Search for the cell housing the specified text and yield its [X, Y] center coordinate. 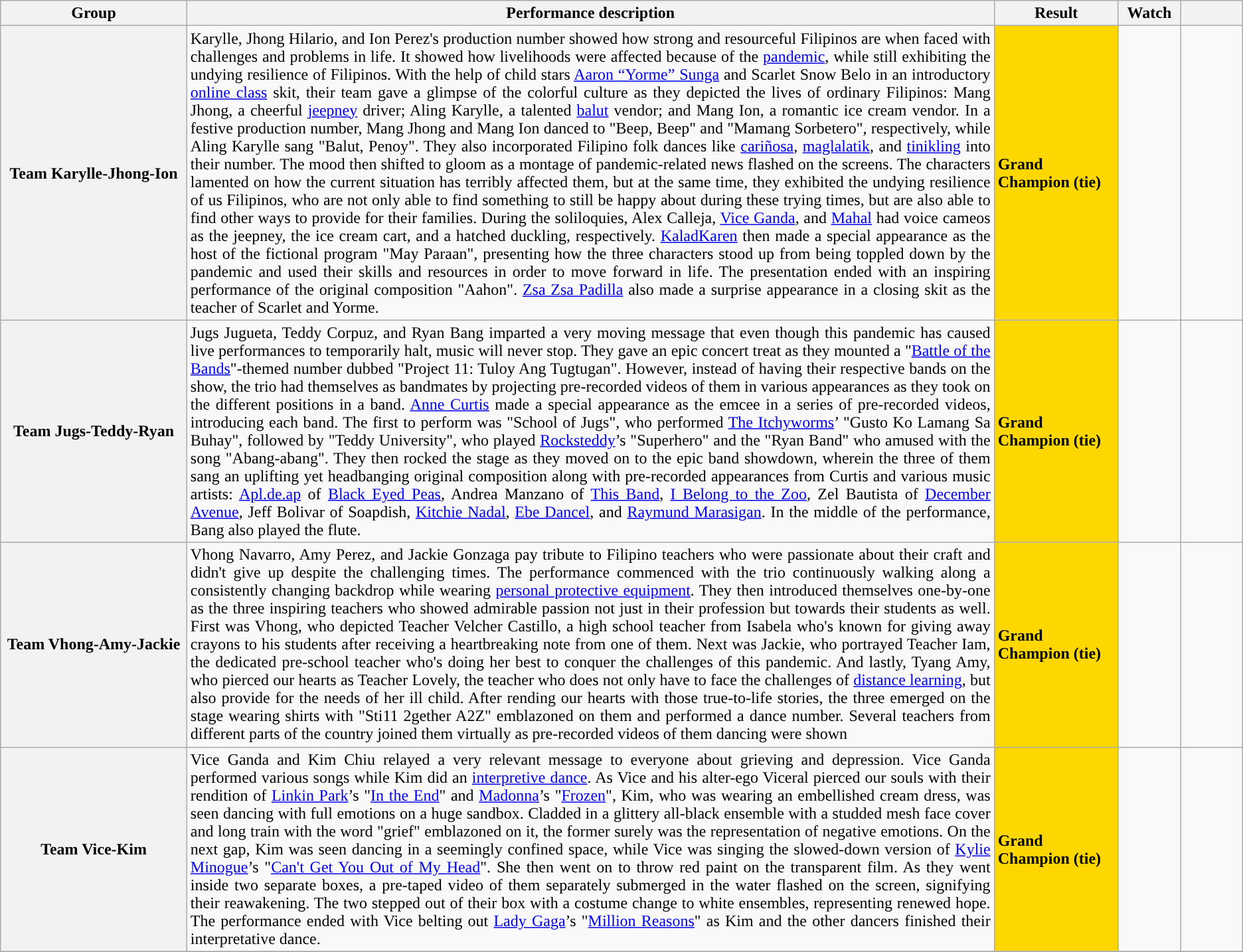
Team Jugs-Teddy-Ryan [94, 432]
Performance description [590, 13]
Result [1056, 13]
Team Karylle-Jhong-Ion [94, 173]
Watch [1149, 13]
Group [94, 13]
Team Vhong-Amy-Jackie [94, 645]
Team Vice-Kim [94, 849]
